Locate the cell with the specified text and output its [X, Y] center coordinate. 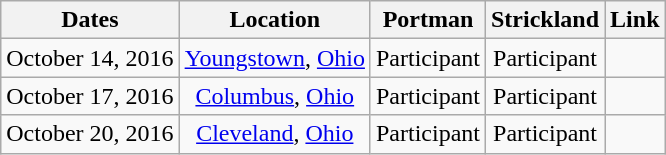
Link [635, 20]
Portman [428, 20]
Youngstown, Ohio [274, 58]
Cleveland, Ohio [274, 134]
Dates [90, 20]
October 20, 2016 [90, 134]
Columbus, Ohio [274, 96]
Strickland [544, 20]
October 14, 2016 [90, 58]
Location [274, 20]
October 17, 2016 [90, 96]
